Find where the given text appears and provide that cell's center as [x, y] coordinate. 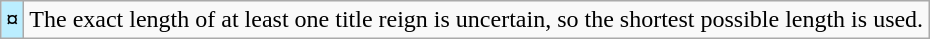
The exact length of at least one title reign is uncertain, so the shortest possible length is used. [476, 20]
¤ [12, 20]
